From the cell containing the given text, extract its center point as [X, Y] coordinate. 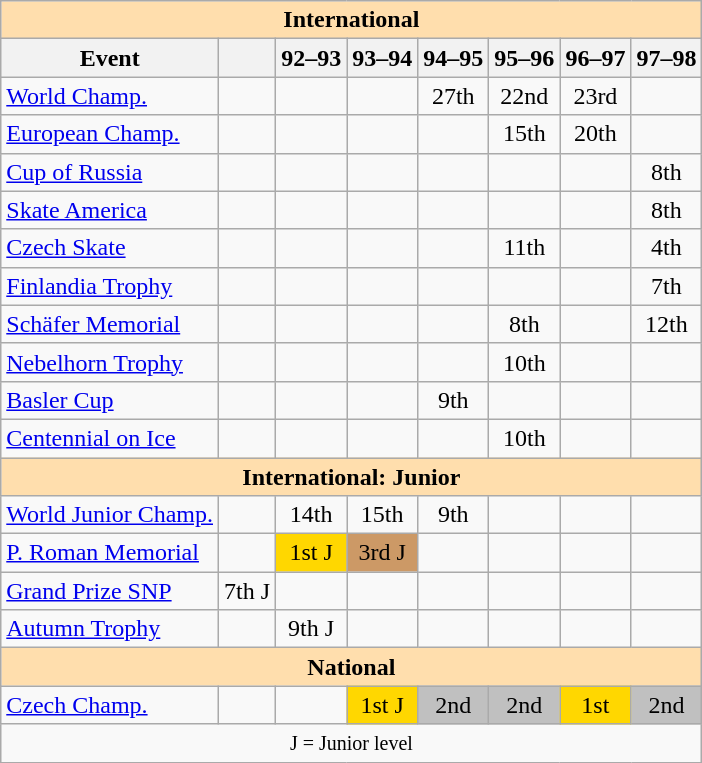
11th [524, 248]
Cup of Russia [110, 172]
Nebelhorn Trophy [110, 362]
4th [666, 248]
International [352, 20]
9th J [312, 629]
Basler Cup [110, 400]
22nd [524, 96]
National [352, 667]
96–97 [596, 58]
P. Roman Memorial [110, 553]
95–96 [524, 58]
20th [596, 134]
Czech Champ. [110, 705]
93–94 [382, 58]
14th [312, 515]
97–98 [666, 58]
1st [596, 705]
European Champ. [110, 134]
World Champ. [110, 96]
Centennial on Ice [110, 438]
Schäfer Memorial [110, 324]
Finlandia Trophy [110, 286]
J = Junior level [352, 743]
94–95 [454, 58]
27th [454, 96]
7th [666, 286]
International: Junior [352, 477]
Event [110, 58]
World Junior Champ. [110, 515]
7th J [248, 591]
23rd [596, 96]
Grand Prize SNP [110, 591]
Czech Skate [110, 248]
12th [666, 324]
3rd J [382, 553]
Autumn Trophy [110, 629]
Skate America [110, 210]
92–93 [312, 58]
